Find where the given text appears and provide that cell's center as (x, y) coordinate. 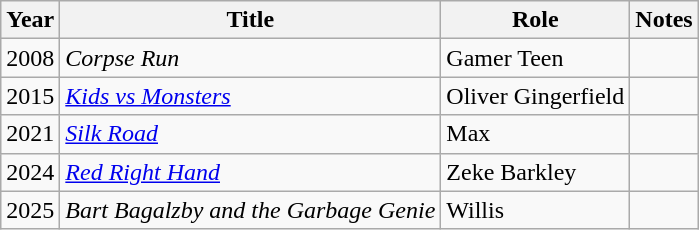
Title (250, 20)
Silk Road (250, 134)
Willis (536, 210)
Red Right Hand (250, 172)
Zeke Barkley (536, 172)
2024 (30, 172)
Kids vs Monsters (250, 96)
Role (536, 20)
Gamer Teen (536, 58)
Year (30, 20)
Corpse Run (250, 58)
2025 (30, 210)
2008 (30, 58)
Oliver Gingerfield (536, 96)
2015 (30, 96)
Max (536, 134)
2021 (30, 134)
Bart Bagalzby and the Garbage Genie (250, 210)
Notes (664, 20)
